For the text-containing cell, return its midpoint in (x, y) coordinate format. 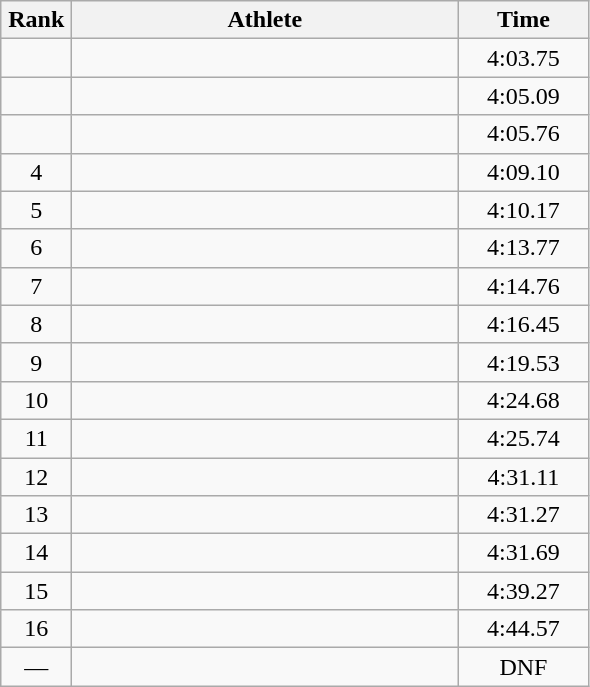
4:39.27 (524, 591)
4:24.68 (524, 400)
4:13.77 (524, 248)
4:25.74 (524, 438)
4:05.76 (524, 134)
4:31.11 (524, 477)
7 (36, 286)
4:44.57 (524, 629)
15 (36, 591)
13 (36, 515)
Athlete (265, 20)
4:10.17 (524, 210)
4 (36, 172)
8 (36, 324)
4:14.76 (524, 286)
4:16.45 (524, 324)
4:09.10 (524, 172)
— (36, 667)
6 (36, 248)
14 (36, 553)
Time (524, 20)
5 (36, 210)
DNF (524, 667)
11 (36, 438)
4:05.09 (524, 96)
16 (36, 629)
12 (36, 477)
4:31.27 (524, 515)
4:03.75 (524, 58)
4:31.69 (524, 553)
4:19.53 (524, 362)
10 (36, 400)
Rank (36, 20)
9 (36, 362)
